Provide the [x, y] coordinate of the cell's center where the given text is located.  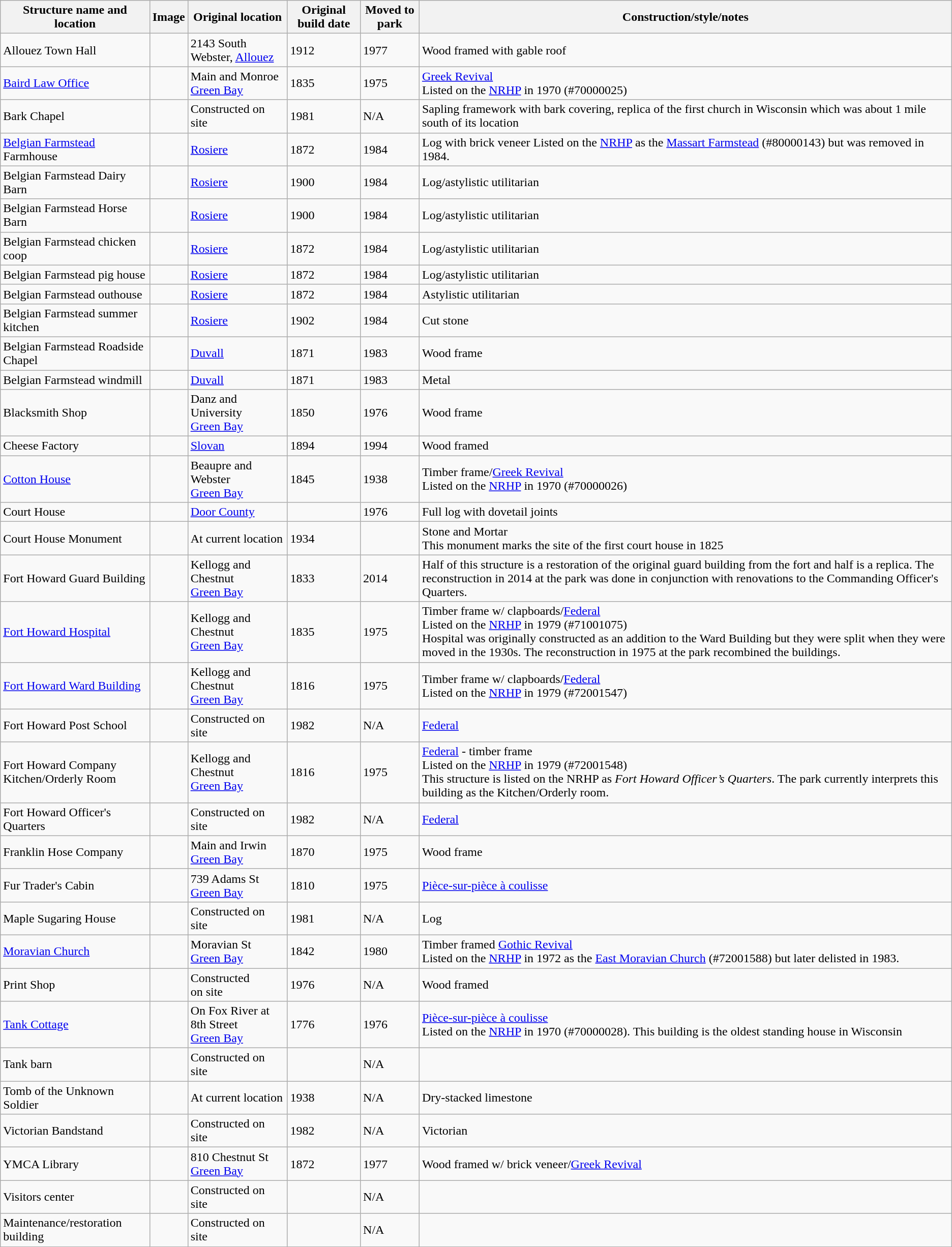
Victorian [686, 1131]
Original build date [324, 17]
1894 [324, 446]
Cut stone [686, 320]
Belgian Farmstead chicken coop [75, 248]
1934 [324, 538]
Tank Cottage [75, 1025]
Sapling framework with bark covering, replica of the first church in Wisconsin which was about 1 mile south of its location [686, 116]
Fort Howard Hospital [75, 632]
Timber frame w/ clapboards/FederalListed on the NRHP in 1979 (#72001547) [686, 686]
Print Shop [75, 985]
Blacksmith Shop [75, 413]
Danz and UniversityGreen Bay [237, 413]
Full log with dovetail joints [686, 512]
Image [169, 17]
1776 [324, 1025]
739 Adams StGreen Bay [237, 885]
Fort Howard Ward Building [75, 686]
1850 [324, 413]
Timber framed Gothic Revival Listed on the NRHP in 1972 as the East Moravian Church (#72001588) but later delisted in 1983. [686, 951]
Construction/style/notes [686, 17]
Baird Law Office [75, 83]
Allouez Town Hall [75, 50]
Belgian Farmstead summer kitchen [75, 320]
Maintenance/restoration building [75, 1230]
Bark Chapel [75, 116]
Belgian Farmstead Roadside Chapel [75, 353]
Franklin Hose Company [75, 852]
Astylistic utilitarian [686, 294]
Constructedon site [237, 985]
Victorian Bandstand [75, 1131]
Log [686, 918]
Timber frame/Greek RevivalListed on the NRHP in 1970 (#70000026) [686, 479]
810 Chestnut StGreen Bay [237, 1164]
Log with brick veneer Listed on the NRHP as the Massart Farmstead (#80000143) but was removed in 1984. [686, 150]
Fort Howard Guard Building [75, 578]
Wood framed w/ brick veneer/Greek Revival [686, 1164]
Cotton House [75, 479]
Door County [237, 512]
1912 [324, 50]
Belgian Farmstead outhouse [75, 294]
Slovan [237, 446]
Visitors center [75, 1197]
Pièce-sur-pièce à coulisseListed on the NRHP in 1970 (#70000028). This building is the oldest standing house in Wisconsin [686, 1025]
Belgian Farmstead windmill [75, 380]
Stone and MortarThis monument marks the site of the first court house in 1825 [686, 538]
Moravian Church [75, 951]
Fort Howard Post School [75, 725]
Metal [686, 380]
1980 [390, 951]
Maple Sugaring House [75, 918]
2014 [390, 578]
Pièce-sur-pièce à coulisse [686, 885]
Dry-stacked limestone [686, 1097]
Main and MonroeGreen Bay [237, 83]
Original location [237, 17]
Belgian Farmstead Dairy Barn [75, 182]
Cheese Factory [75, 446]
1810 [324, 885]
Wood framed with gable roof [686, 50]
Belgian Farmstead Farmhouse [75, 150]
Moved to park [390, 17]
Fort Howard Officer's Quarters [75, 819]
Court House Monument [75, 538]
Greek RevivalListed on the NRHP in 1970 (#70000025) [686, 83]
YMCA Library [75, 1164]
Beaupre and WebsterGreen Bay [237, 479]
1994 [390, 446]
Belgian Farmstead Horse Barn [75, 216]
1842 [324, 951]
1845 [324, 479]
2143 South Webster, Allouez [237, 50]
Tomb of the Unknown Soldier [75, 1097]
1902 [324, 320]
Fort Howard CompanyKitchen/Orderly Room [75, 772]
1833 [324, 578]
Tank barn [75, 1065]
Main and IrwinGreen Bay [237, 852]
1870 [324, 852]
On Fox River at 8th StreetGreen Bay [237, 1025]
Fur Trader's Cabin [75, 885]
Belgian Farmstead pig house [75, 275]
Structure name and location [75, 17]
Moravian StGreen Bay [237, 951]
Court House [75, 512]
